Scan for the cell matching the given text and deliver its (x, y) coordinate at center. 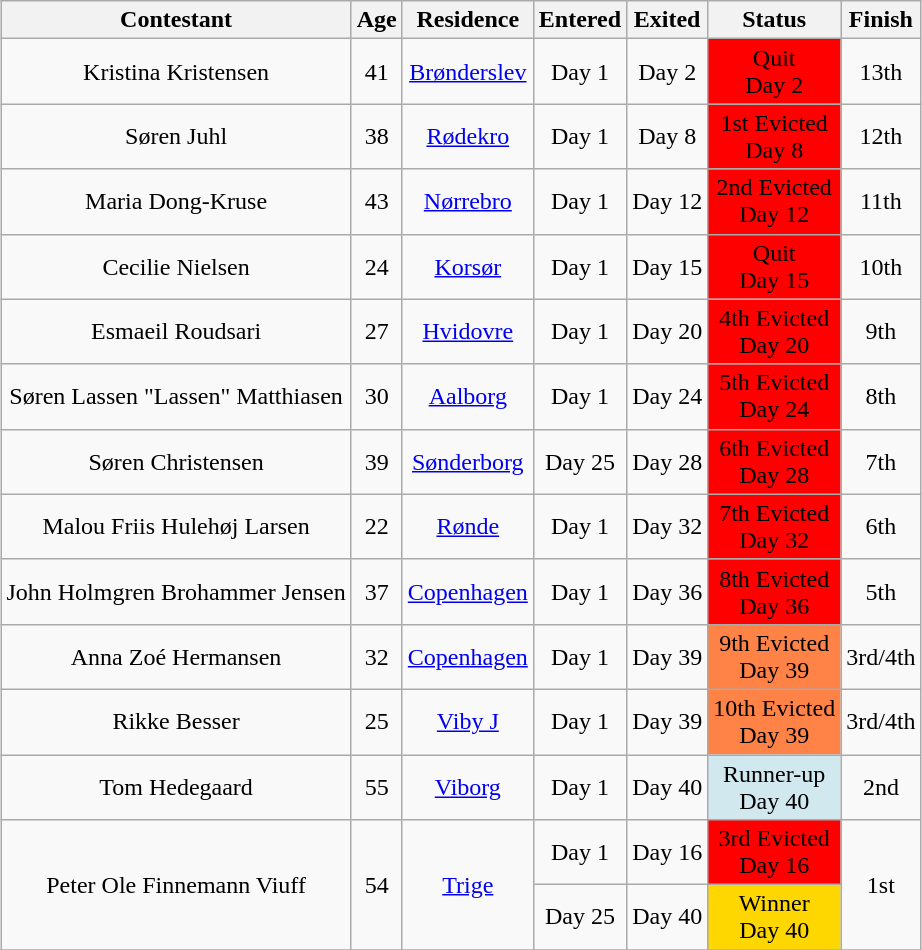
8th (881, 396)
Hvidovre (468, 332)
Nørrebro (468, 202)
1st EvictedDay 8 (774, 136)
Esmaeil Roudsari (176, 332)
Day 15 (668, 266)
13th (881, 72)
38 (376, 136)
Day 12 (668, 202)
24 (376, 266)
Korsør (468, 266)
55 (376, 786)
Cecilie Nielsen (176, 266)
Day 36 (668, 592)
9th EvictedDay 39 (774, 656)
10th (881, 266)
30 (376, 396)
Sønderborg (468, 462)
QuitDay 15 (774, 266)
WinnerDay 40 (774, 918)
37 (376, 592)
Rødekro (468, 136)
9th (881, 332)
Viborg (468, 786)
3rd EvictedDay 16 (774, 852)
27 (376, 332)
5th (881, 592)
8th EvictedDay 36 (774, 592)
Entered (580, 20)
Finish (881, 20)
Residence (468, 20)
Day 32 (668, 526)
Malou Friis Hulehøj Larsen (176, 526)
2nd (881, 786)
Søren Juhl (176, 136)
Day 8 (668, 136)
Maria Dong-Kruse (176, 202)
7th EvictedDay 32 (774, 526)
Rønde (468, 526)
22 (376, 526)
Aalborg (468, 396)
11th (881, 202)
Status (774, 20)
Contestant (176, 20)
Day 24 (668, 396)
43 (376, 202)
Brønderslev (468, 72)
5th EvictedDay 24 (774, 396)
Peter Ole Finnemann Viuff (176, 885)
41 (376, 72)
Exited (668, 20)
Rikke Besser (176, 722)
Anna Zoé Hermansen (176, 656)
54 (376, 885)
John Holmgren Brohammer Jensen (176, 592)
Trige (468, 885)
Tom Hedegaard (176, 786)
Day 16 (668, 852)
Søren Lassen "Lassen" Matthiasen (176, 396)
1st (881, 885)
6th EvictedDay 28 (774, 462)
Kristina Kristensen (176, 72)
12th (881, 136)
QuitDay 2 (774, 72)
Runner-upDay 40 (774, 786)
4th EvictedDay 20 (774, 332)
Day 2 (668, 72)
2nd EvictedDay 12 (774, 202)
Age (376, 20)
Søren Christensen (176, 462)
Day 20 (668, 332)
Day 28 (668, 462)
6th (881, 526)
7th (881, 462)
25 (376, 722)
Viby J (468, 722)
39 (376, 462)
32 (376, 656)
10th EvictedDay 39 (774, 722)
